Return (x, y) of the center of cell containing provided text 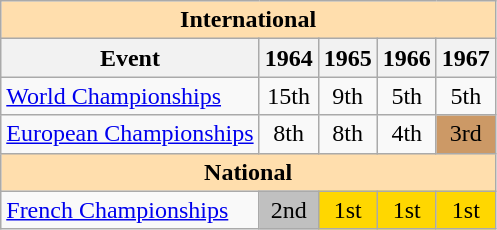
European Championships (130, 134)
1966 (406, 58)
Event (130, 58)
1967 (466, 58)
4th (406, 134)
International (248, 20)
15th (288, 96)
9th (348, 96)
1964 (288, 58)
French Championships (130, 210)
2nd (288, 210)
1965 (348, 58)
3rd (466, 134)
National (248, 172)
World Championships (130, 96)
